Search for the cell housing the specified text and yield its [x, y] center coordinate. 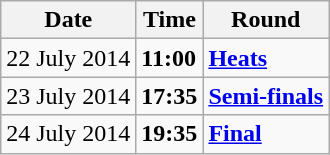
24 July 2014 [68, 134]
17:35 [170, 96]
Semi-finals [266, 96]
23 July 2014 [68, 96]
Final [266, 134]
Date [68, 20]
Heats [266, 58]
Time [170, 20]
11:00 [170, 58]
22 July 2014 [68, 58]
19:35 [170, 134]
Round [266, 20]
